Detect which cell encompasses the target text, then output its [X, Y] center coordinate. 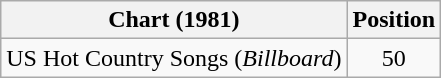
Position [394, 20]
US Hot Country Songs (Billboard) [174, 58]
50 [394, 58]
Chart (1981) [174, 20]
